Provide the [x, y] coordinate of the cell's center where the given text is located.  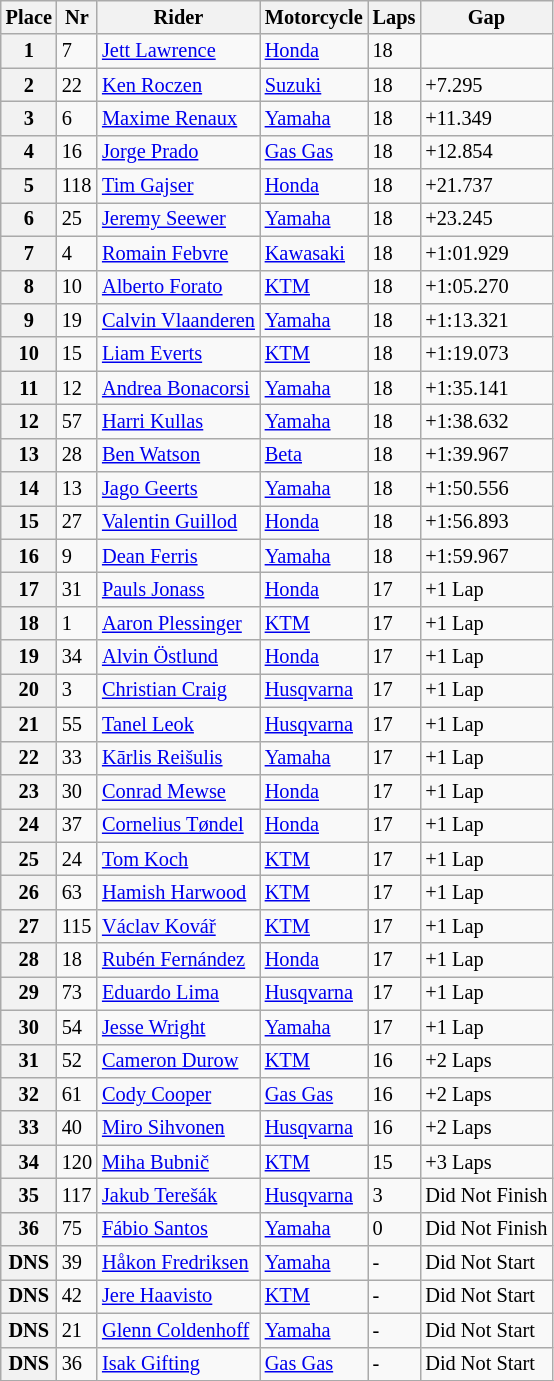
+1:35.141 [486, 388]
Miro Sihvonen [178, 1128]
118 [77, 186]
Jorge Prado [178, 152]
+1:19.073 [486, 354]
61 [77, 1094]
73 [77, 993]
+1:50.556 [486, 489]
Gap [486, 17]
+1:38.632 [486, 421]
Calvin Vlaanderen [178, 320]
Rubén Fernández [178, 960]
Ken Roczen [178, 85]
Tom Koch [178, 859]
32 [29, 1094]
75 [77, 1229]
+1:56.893 [486, 522]
Václav Kovář [178, 926]
Place [29, 17]
Andrea Bonacorsi [178, 388]
117 [77, 1195]
+7.295 [486, 85]
14 [29, 489]
Jett Lawrence [178, 51]
Conrad Mewse [178, 791]
Jakub Terešák [178, 1195]
+1:59.967 [486, 556]
Miha Bubnič [178, 1162]
Nr [77, 17]
Håkon Fredriksen [178, 1263]
Kārlis Reišulis [178, 758]
Jesse Wright [178, 1027]
Suzuki [314, 85]
+12.854 [486, 152]
39 [77, 1263]
54 [77, 1027]
Romain Febvre [178, 253]
+23.245 [486, 219]
Beta [314, 455]
55 [77, 724]
Rider [178, 17]
Harri Kullas [178, 421]
+21.737 [486, 186]
Laps [394, 17]
Cody Cooper [178, 1094]
+11.349 [486, 118]
35 [29, 1195]
0 [394, 1229]
115 [77, 926]
Aaron Plessinger [178, 623]
Jere Haavisto [178, 1296]
+1:05.270 [486, 287]
Fábio Santos [178, 1229]
29 [29, 993]
Jeremy Seewer [178, 219]
Alvin Östlund [178, 657]
Dean Ferris [178, 556]
Ben Watson [178, 455]
+3 Laps [486, 1162]
5 [29, 186]
Hamish Harwood [178, 892]
Christian Craig [178, 690]
23 [29, 791]
40 [77, 1128]
26 [29, 892]
Isak Gifting [178, 1364]
8 [29, 287]
11 [29, 388]
Cornelius Tøndel [178, 825]
2 [29, 85]
Eduardo Lima [178, 993]
+1:39.967 [486, 455]
52 [77, 1061]
+1:13.321 [486, 320]
Motorcycle [314, 17]
Valentin Guillod [178, 522]
Tanel Leok [178, 724]
63 [77, 892]
37 [77, 825]
120 [77, 1162]
Pauls Jonass [178, 589]
20 [29, 690]
Kawasaki [314, 253]
Tim Gajser [178, 186]
Jago Geerts [178, 489]
57 [77, 421]
Alberto Forato [178, 287]
Cameron Durow [178, 1061]
+1:01.929 [486, 253]
Maxime Renaux [178, 118]
Glenn Coldenhoff [178, 1330]
42 [77, 1296]
Liam Everts [178, 354]
